Output the [X, Y] coordinate of the center of the cell containing the given text.  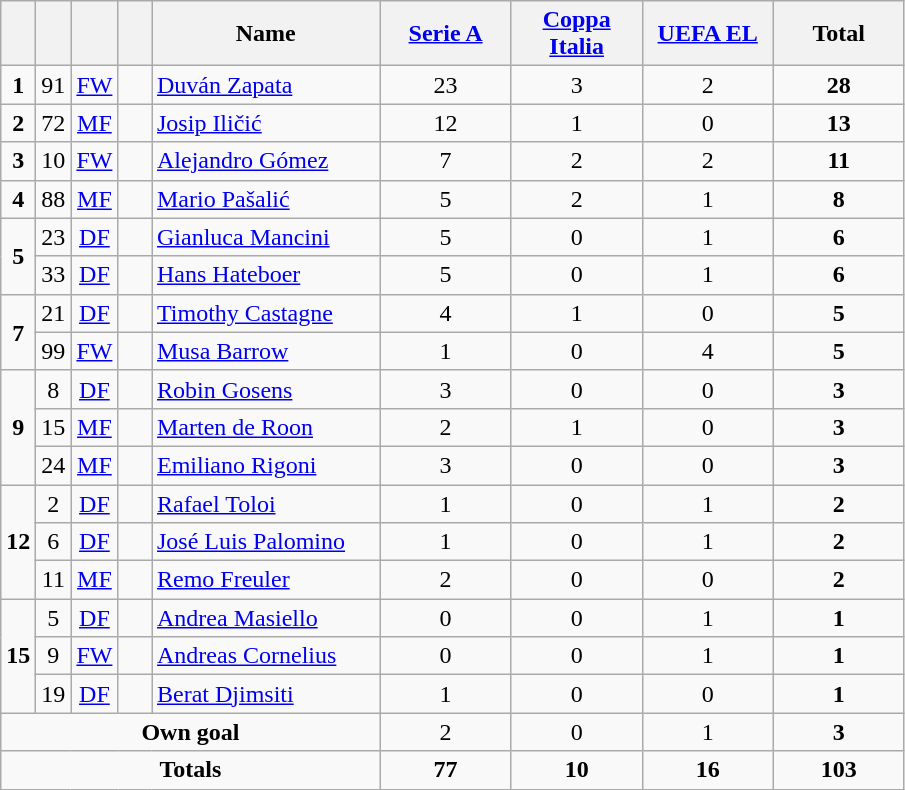
28 [838, 85]
UEFA EL [708, 34]
Duván Zapata [266, 85]
Marten de Roon [266, 427]
Gianluca Mancini [266, 237]
Name [266, 34]
Mario Pašalić [266, 199]
Total [838, 34]
Hans Hateboer [266, 275]
77 [446, 770]
Andreas Cornelius [266, 656]
Rafael Toloi [266, 503]
Totals [190, 770]
88 [54, 199]
Timothy Castagne [266, 313]
Emiliano Rigoni [266, 465]
Serie A [446, 34]
21 [54, 313]
91 [54, 85]
Andrea Masiello [266, 618]
16 [708, 770]
19 [54, 694]
Alejandro Gómez [266, 161]
Remo Freuler [266, 580]
103 [838, 770]
24 [54, 465]
72 [54, 123]
Own goal [190, 732]
Robin Gosens [266, 389]
Musa Barrow [266, 351]
José Luis Palomino [266, 542]
33 [54, 275]
Berat Djimsiti [266, 694]
13 [838, 123]
Coppa Italia [576, 34]
Josip Iličić [266, 123]
99 [54, 351]
